From the cell containing the given text, extract its center point as (X, Y) coordinate. 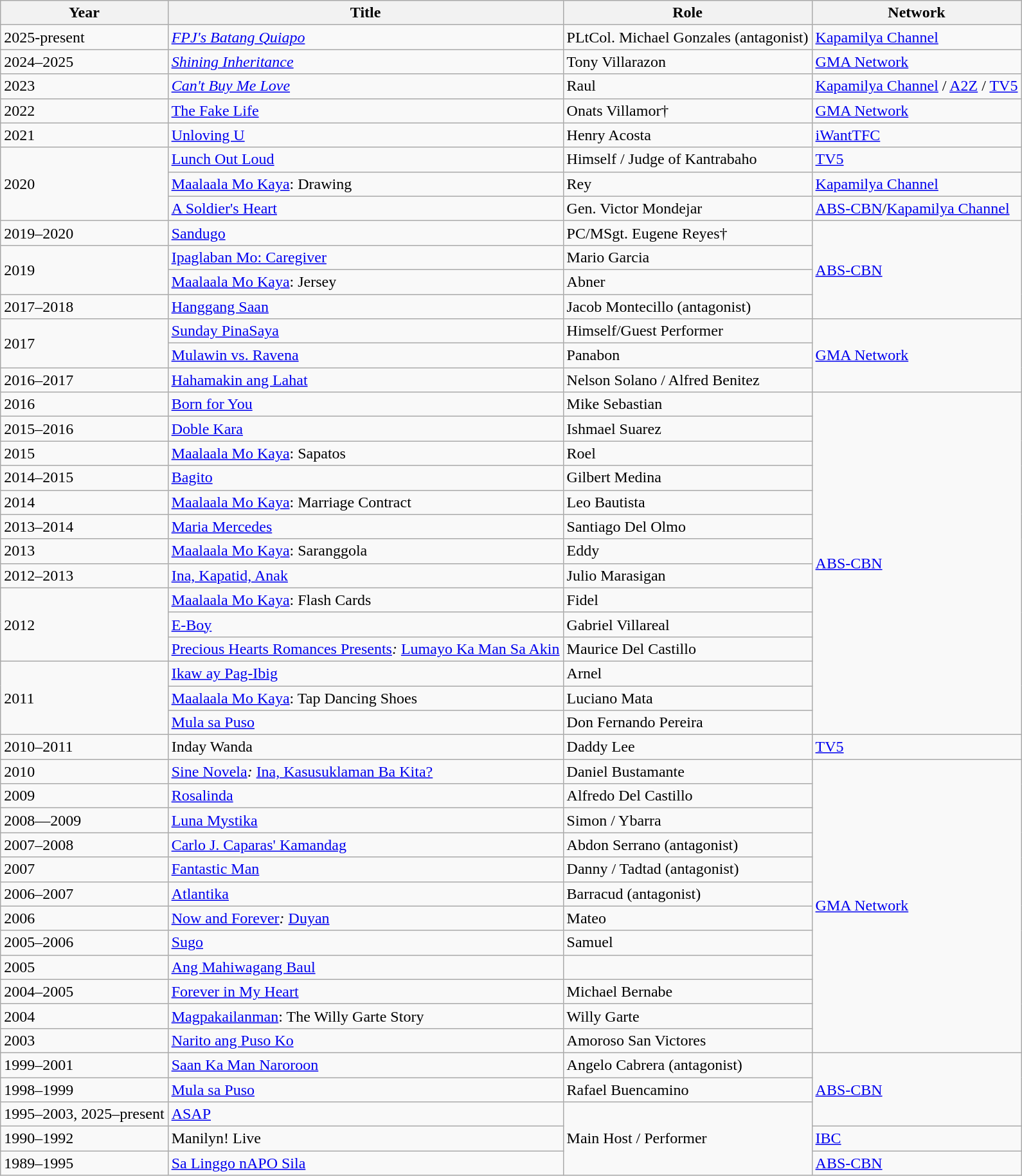
2025-present (84, 37)
Saan Ka Man Naroroon (365, 1065)
1990–1992 (84, 1139)
2014 (84, 502)
Fidel (688, 600)
2004–2005 (84, 991)
Rosalinda (365, 796)
Gilbert Medina (688, 478)
Title (365, 13)
Luciano Mata (688, 698)
Mike Sebastian (688, 404)
2013–2014 (84, 527)
2019 (84, 269)
2005 (84, 967)
Maalaala Mo Kaya: Sapatos (365, 453)
Inday Wanda (365, 747)
Atlantika (365, 894)
Role (688, 13)
1995–2003, 2025–present (84, 1114)
Onats Villamor† (688, 111)
iWantTFC (917, 135)
Precious Hearts Romances Presents: Lumayo Ka Man Sa Akin (365, 649)
E-Boy (365, 624)
1999–2001 (84, 1065)
2015–2016 (84, 429)
Sunday PinaSaya (365, 331)
PC/MSgt. Eugene Reyes† (688, 233)
Don Fernando Pereira (688, 723)
Hanggang Saan (365, 307)
Sugo (365, 943)
Himself/Guest Performer (688, 331)
2021 (84, 135)
2012–2013 (84, 575)
Network (917, 13)
Bagito (365, 478)
2013 (84, 551)
2008—2009 (84, 820)
Abdon Serrano (antagonist) (688, 845)
Hahamakin ang Lahat (365, 380)
Maalaala Mo Kaya: Saranggola (365, 551)
Danny / Tadtad (antagonist) (688, 869)
Magpakailanman: The Willy Garte Story (365, 1016)
Maalaala Mo Kaya: Marriage Contract (365, 502)
PLtCol. Michael Gonzales (antagonist) (688, 37)
Mario Garcia (688, 257)
Year (84, 13)
Simon / Ybarra (688, 820)
Forever in My Heart (365, 991)
Eddy (688, 551)
Amoroso San Victores (688, 1040)
Ishmael Suarez (688, 429)
2017 (84, 343)
2015 (84, 453)
Santiago Del Olmo (688, 527)
Manilyn! Live (365, 1139)
Main Host / Performer (688, 1139)
2004 (84, 1016)
2023 (84, 86)
Maalaala Mo Kaya: Flash Cards (365, 600)
2010 (84, 772)
FPJ's Batang Quiapo (365, 37)
Mulawin vs. Ravena (365, 356)
2020 (84, 184)
Shining Inheritance (365, 62)
1998–1999 (84, 1090)
ASAP (365, 1114)
A Soldier's Heart (365, 208)
Luna Mystika (365, 820)
2016 (84, 404)
1989–1995 (84, 1163)
2012 (84, 624)
Mateo (688, 918)
IBC (917, 1139)
Doble Kara (365, 429)
Narito ang Puso Ko (365, 1040)
Maria Mercedes (365, 527)
Ina, Kapatid, Anak (365, 575)
Sine Novela: Ina, Kasusuklaman Ba Kita? (365, 772)
2017–2018 (84, 307)
Roel (688, 453)
Lunch Out Loud (365, 159)
Julio Marasigan (688, 575)
Daddy Lee (688, 747)
Leo Bautista (688, 502)
Panabon (688, 356)
2016–2017 (84, 380)
Gabriel Villareal (688, 624)
Daniel Bustamante (688, 772)
Carlo J. Caparas' Kamandag (365, 845)
2006 (84, 918)
Sandugo (365, 233)
Jacob Montecillo (antagonist) (688, 307)
2007–2008 (84, 845)
Angelo Cabrera (antagonist) (688, 1065)
2010–2011 (84, 747)
2003 (84, 1040)
Ipaglaban Mo: Caregiver (365, 257)
Now and Forever: Duyan (365, 918)
2019–2020 (84, 233)
Can't Buy Me Love (365, 86)
Alfredo Del Castillo (688, 796)
Maalaala Mo Kaya: Tap Dancing Shoes (365, 698)
Michael Bernabe (688, 991)
Kapamilya Channel / A2Z / TV5 (917, 86)
Maalaala Mo Kaya: Drawing (365, 184)
Himself / Judge of Kantrabaho (688, 159)
2007 (84, 869)
Tony Villarazon (688, 62)
Rey (688, 184)
Henry Acosta (688, 135)
Maurice Del Castillo (688, 649)
Fantastic Man (365, 869)
Ikaw ay Pag-Ibig (365, 673)
Born for You (365, 404)
2006–2007 (84, 894)
Nelson Solano / Alfred Benitez (688, 380)
Unloving U (365, 135)
Raul (688, 86)
2014–2015 (84, 478)
Barracud (antagonist) (688, 894)
Willy Garte (688, 1016)
Maalaala Mo Kaya: Jersey (365, 282)
Samuel (688, 943)
ABS-CBN/Kapamilya Channel (917, 208)
2005–2006 (84, 943)
2011 (84, 698)
Rafael Buencamino (688, 1090)
2024–2025 (84, 62)
Abner (688, 282)
The Fake Life (365, 111)
Arnel (688, 673)
Sa Linggo nAPO Sila (365, 1163)
2009 (84, 796)
Gen. Victor Mondejar (688, 208)
Ang Mahiwagang Baul (365, 967)
2022 (84, 111)
